Provide the [x, y] coordinate of the cell's center where the given text is located.  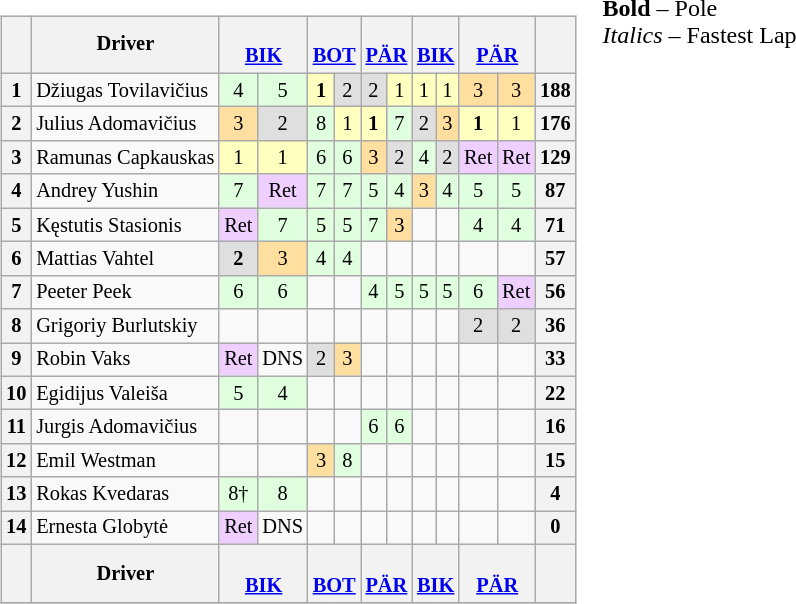
Kęstutis Stasionis [125, 225]
Robin Vaks [125, 360]
12 [16, 461]
Rokas Kvedaras [125, 494]
129 [555, 158]
16 [555, 427]
13 [16, 494]
71 [555, 225]
36 [555, 326]
10 [16, 393]
Džiugas Tovilavičius [125, 90]
9 [16, 360]
11 [16, 427]
Jurgis Adomavičius [125, 427]
15 [555, 461]
Emil Westman [125, 461]
Peeter Peek [125, 292]
57 [555, 259]
22 [555, 393]
33 [555, 360]
87 [555, 191]
Ernesta Globytė [125, 528]
14 [16, 528]
Andrey Yushin [125, 191]
Grigoriy Burlutskiy [125, 326]
176 [555, 124]
188 [555, 90]
56 [555, 292]
Julius Adomavičius [125, 124]
Ramunas Capkauskas [125, 158]
Egidijus Valeiša [125, 393]
0 [555, 528]
Mattias Vahtel [125, 259]
8† [238, 494]
